Output the [x, y] coordinate of the center of the cell containing the given text.  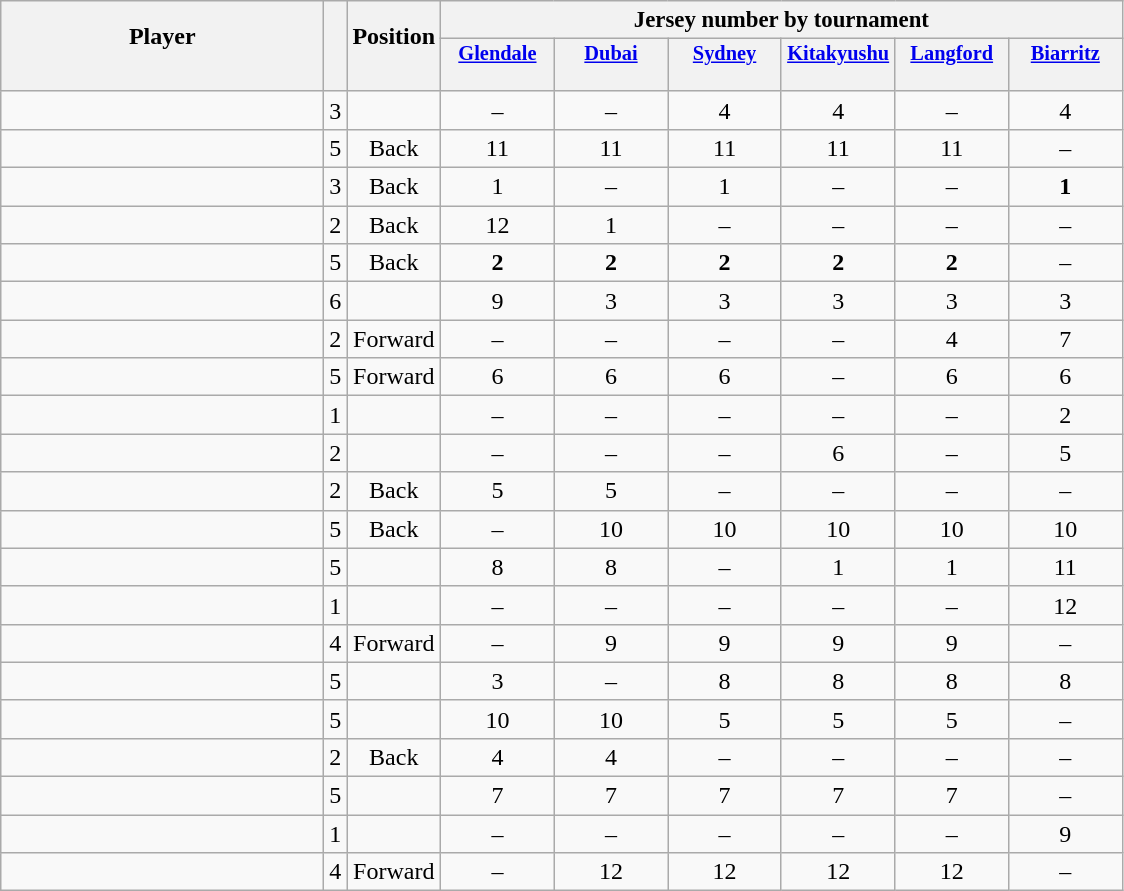
Jersey number by tournament [782, 20]
Kitakyushu [838, 54]
Glendale [498, 54]
Player [162, 35]
Dubai [611, 54]
Sydney [725, 54]
Position [394, 35]
Biarritz [1066, 54]
Langford [952, 54]
